Pinpoint the cell where the given text exists, returning its (x, y) midpoint coordinate. 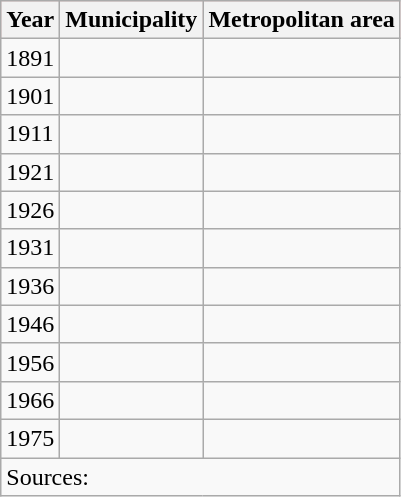
Sources: (201, 477)
1946 (30, 324)
1926 (30, 210)
1975 (30, 438)
Year (30, 20)
Municipality (132, 20)
1956 (30, 362)
1901 (30, 96)
1911 (30, 134)
1891 (30, 58)
Metropolitan area (302, 20)
1931 (30, 248)
1936 (30, 286)
1921 (30, 172)
1966 (30, 400)
